Identify which cell holds the provided text, then report its (X, Y) central coordinate. 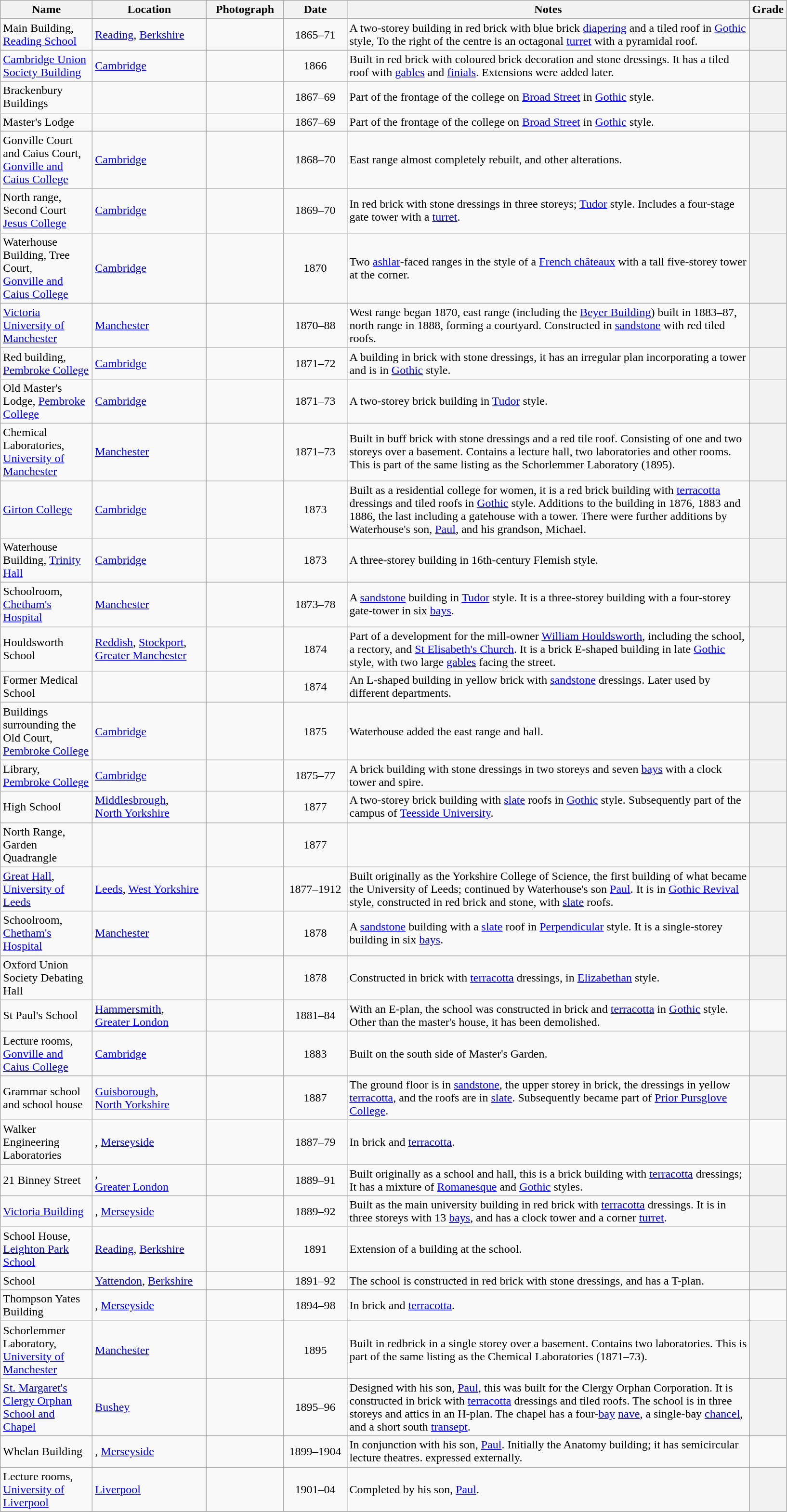
With an E-plan, the school was constructed in brick and terracotta in Gothic style. Other than the master's house, it has been demolished. (548, 1016)
21 Binney Street (46, 1180)
Lecture rooms,Gonville and Caius College (46, 1053)
Whelan Building (46, 1451)
Location (149, 10)
Grade (768, 10)
Hammersmith,Greater London (149, 1016)
In red brick with stone dressings in three storeys; Tudor style. Includes a four-stage gate tower with a turret. (548, 211)
Brackenbury Buildings (46, 97)
The school is constructed in red brick with stone dressings, and has a T-plan. (548, 1281)
1875–77 (315, 776)
Former Medical School (46, 687)
High School (46, 807)
Middlesbrough,North Yorkshire (149, 807)
Completed by his son, Paul. (548, 1489)
Built originally as a school and hall, this is a brick building with terracotta dressings; It has a mixture of Romanesque and Gothic styles. (548, 1180)
1889–91 (315, 1180)
Girton College (46, 510)
Name (46, 10)
A sandstone building in Tudor style. It is a three-storey building with a four-storey gate-tower in six bays. (548, 605)
School House, Leighton Park School (46, 1249)
North range,Second CourtJesus College (46, 211)
Main Building,Reading School (46, 35)
Built in red brick with coloured brick decoration and stone dressings. It has a tiled roof with gables and finials. Extensions were added later. (548, 66)
1870–88 (315, 325)
Schorlemmer Laboratory,University of Manchester (46, 1350)
1891–92 (315, 1281)
East range almost completely rebuilt, and other alterations. (548, 160)
Victoria University of Manchester (46, 325)
Built on the south side of Master's Garden. (548, 1053)
Grammar school and school house (46, 1098)
Buildings surrounding the Old Court, Pembroke College (46, 731)
1870 (315, 268)
Cambridge Union Society Building (46, 66)
1887 (315, 1098)
A three-storey building in 16th-century Flemish style. (548, 560)
1889–92 (315, 1211)
Houldsworth School (46, 649)
Waterhouse Building, Tree Court,Gonville and Caius College (46, 268)
Victoria Building (46, 1211)
Leeds, West Yorkshire (149, 889)
Walker Engineering Laboratories (46, 1142)
1866 (315, 66)
1899–1904 (315, 1451)
1883 (315, 1053)
Old Master's Lodge, Pembroke College (46, 401)
Waterhouse Building, Trinity Hall (46, 560)
,Greater London (149, 1180)
Notes (548, 10)
Great Hall,University of Leeds (46, 889)
1871–72 (315, 363)
1868–70 (315, 160)
Library,Pembroke College (46, 776)
Waterhouse added the east range and hall. (548, 731)
1891 (315, 1249)
Extension of a building at the school. (548, 1249)
Thompson Yates Building (46, 1306)
Constructed in brick with terracotta dressings, in Elizabethan style. (548, 978)
A building in brick with stone dressings, it has an irregular plan incorporating a tower and is in Gothic style. (548, 363)
Lecture rooms, University of Liverpool (46, 1489)
St. Margaret's Clergy Orphan School and Chapel (46, 1407)
Date (315, 10)
1875 (315, 731)
1873–78 (315, 605)
A sandstone building with a slate roof in Perpendicular style. It is a single-storey building in six bays. (548, 933)
Two ashlar-faced ranges in the style of a French châteaux with a tall five-storey tower at the corner. (548, 268)
1887–79 (315, 1142)
A two-storey brick building with slate roofs in Gothic style. Subsequently part of the campus of Teesside University. (548, 807)
St Paul's School (46, 1016)
In conjunction with his son, Paul. Initially the Anatomy building; it has semicircular lecture theatres. expressed externally. (548, 1451)
1895 (315, 1350)
Liverpool (149, 1489)
1901–04 (315, 1489)
1877–1912 (315, 889)
Bushey (149, 1407)
Photograph (245, 10)
Guisborough,North Yorkshire (149, 1098)
A brick building with stone dressings in two storeys and seven bays with a clock tower and spire. (548, 776)
1895–96 (315, 1407)
1865–71 (315, 35)
Red building, Pembroke College (46, 363)
Oxford Union Society Debating Hall (46, 978)
1881–84 (315, 1016)
School (46, 1281)
Master's Lodge (46, 122)
Reddish, Stockport, Greater Manchester (149, 649)
1894–98 (315, 1306)
An L-shaped building in yellow brick with sandstone dressings. Later used by different departments. (548, 687)
A two-storey brick building in Tudor style. (548, 401)
North Range,Garden Quadrangle (46, 845)
Chemical Laboratories, University of Manchester (46, 452)
Yattendon, Berkshire (149, 1281)
Gonville Court and Caius Court,Gonville and Caius College (46, 160)
1869–70 (315, 211)
